Determine the (X, Y) coordinate at the center of the cell enclosing the given text.  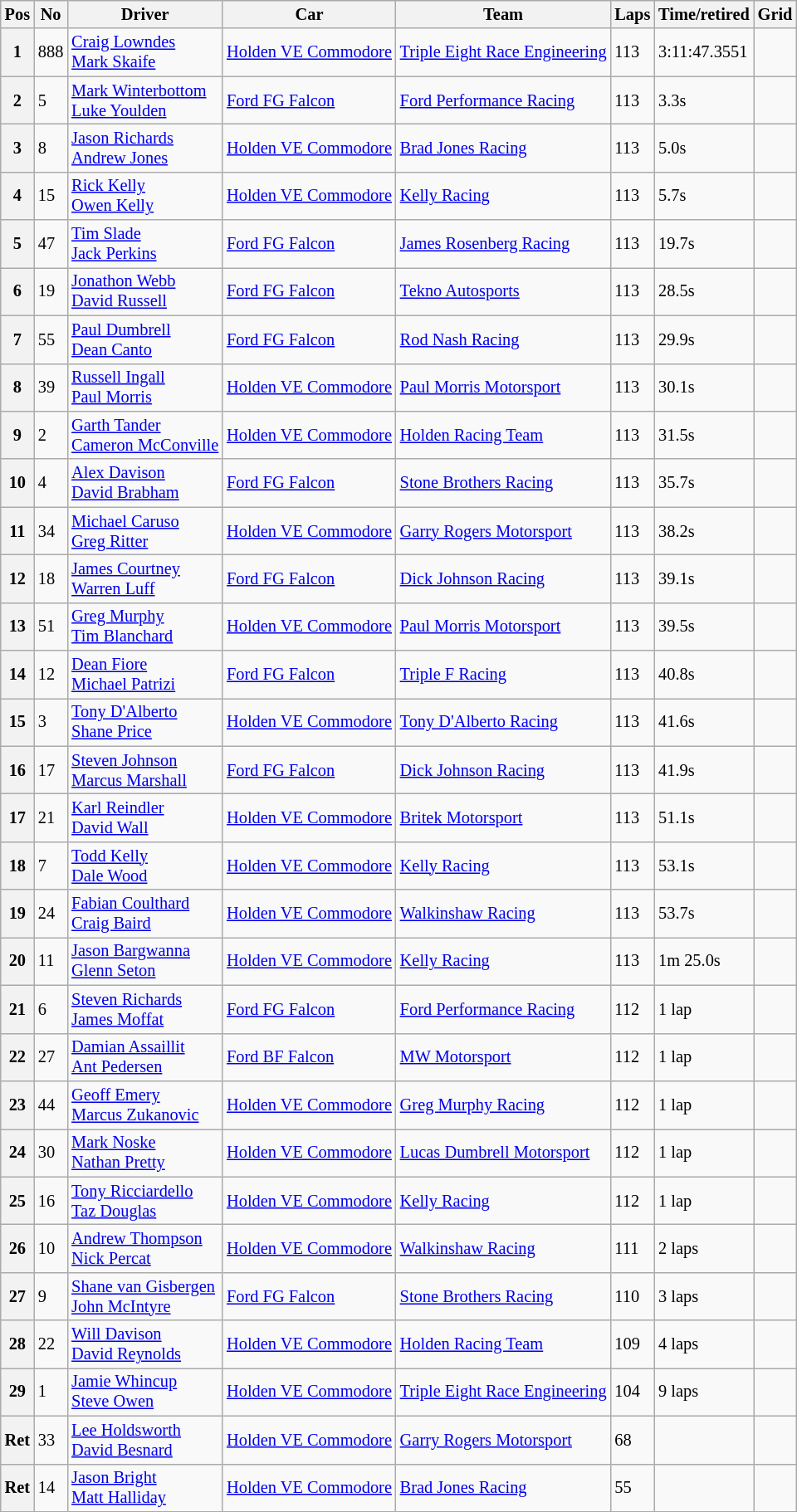
Lucas Dumbrell Motorsport (503, 1153)
53.7s (704, 914)
Jason Bargwanna Glenn Seton (144, 961)
Fabian Coulthard Craig Baird (144, 914)
Car (309, 14)
James Rosenberg Racing (503, 244)
Ford BF Falcon (309, 1057)
Jason Richards Andrew Jones (144, 148)
Damian Assaillit Ant Pedersen (144, 1057)
28.5s (704, 291)
Mark Winterbottom Luke Youlden (144, 100)
Laps (633, 14)
Tekno Autosports (503, 291)
Grid (775, 14)
Tony Ricciardello Taz Douglas (144, 1201)
Pos (17, 14)
3 laps (704, 1296)
Shane van Gisbergen John McIntyre (144, 1296)
Craig Lowndes Mark Skaife (144, 52)
30 (51, 1153)
19.7s (704, 244)
31.5s (704, 435)
20 (17, 961)
13 (17, 627)
Geoff Emery Marcus Zukanovic (144, 1105)
35.7s (704, 483)
29 (17, 1392)
3:11:47.3551 (704, 52)
Mark Noske Nathan Pretty (144, 1153)
9 laps (704, 1392)
Rod Nash Racing (503, 339)
41.6s (704, 722)
Karl Reindler David Wall (144, 817)
39.1s (704, 578)
No (51, 14)
MW Motorsport (503, 1057)
34 (51, 531)
Steven Richards James Moffat (144, 1009)
5.0s (704, 148)
Britek Motorsport (503, 817)
888 (51, 52)
Triple F Racing (503, 675)
Alex Davison David Brabham (144, 483)
Will Davison David Reynolds (144, 1344)
40.8s (704, 675)
104 (633, 1392)
51 (51, 627)
Driver (144, 14)
47 (51, 244)
33 (51, 1440)
2 laps (704, 1248)
Jason Bright Matt Halliday (144, 1488)
Team (503, 14)
Todd Kelly Dale Wood (144, 866)
23 (17, 1105)
26 (17, 1248)
4 laps (704, 1344)
Tony D'Alberto Shane Price (144, 722)
James Courtney Warren Luff (144, 578)
111 (633, 1248)
25 (17, 1201)
Garth Tander Cameron McConville (144, 435)
39 (51, 388)
110 (633, 1296)
Michael Caruso Greg Ritter (144, 531)
Tony D'Alberto Racing (503, 722)
Paul Dumbrell Dean Canto (144, 339)
53.1s (704, 866)
Lee Holdsworth David Besnard (144, 1440)
Jamie Whincup Steve Owen (144, 1392)
Andrew Thompson Nick Percat (144, 1248)
41.9s (704, 770)
1m 25.0s (704, 961)
39.5s (704, 627)
5.7s (704, 196)
Dean Fiore Michael Patrizi (144, 675)
Time/retired (704, 14)
Jonathon Webb David Russell (144, 291)
Steven Johnson Marcus Marshall (144, 770)
Greg Murphy Racing (503, 1105)
68 (633, 1440)
3.3s (704, 100)
Rick Kelly Owen Kelly (144, 196)
29.9s (704, 339)
109 (633, 1344)
Russell Ingall Paul Morris (144, 388)
30.1s (704, 388)
44 (51, 1105)
51.1s (704, 817)
38.2s (704, 531)
Greg Murphy Tim Blanchard (144, 627)
Tim Slade Jack Perkins (144, 244)
28 (17, 1344)
